Scan for the cell matching the given text and deliver its (X, Y) coordinate at center. 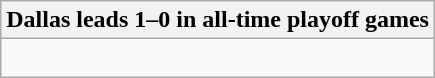
Dallas leads 1–0 in all-time playoff games (218, 20)
